Pinpoint the cell where the given text exists, returning its [x, y] midpoint coordinate. 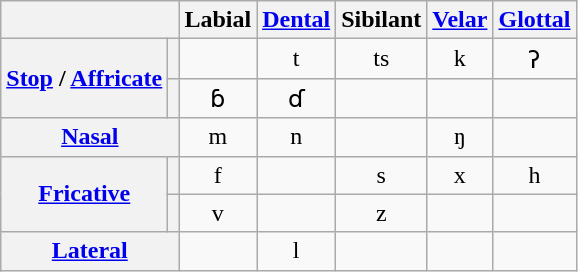
h [534, 175]
ts [382, 59]
Sibilant [382, 20]
f [218, 175]
ŋ [460, 137]
n [296, 137]
m [218, 137]
ɗ [296, 98]
Glottal [534, 20]
t [296, 59]
Stop / Affricate [84, 78]
ʔ [534, 59]
x [460, 175]
k [460, 59]
Fricative [84, 194]
Lateral [90, 251]
Dental [296, 20]
l [296, 251]
Nasal [90, 137]
Velar [460, 20]
ɓ [218, 98]
s [382, 175]
z [382, 213]
v [218, 213]
Labial [218, 20]
